Return (X, Y) of the center of cell containing provided text 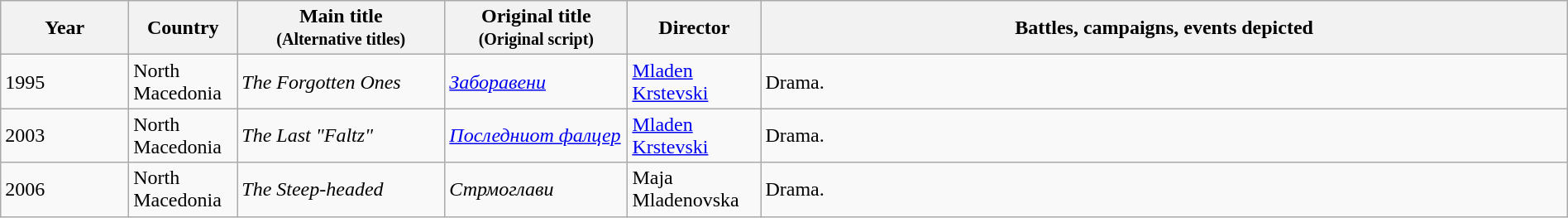
Year (65, 28)
Последниот фалцер (536, 136)
The Steep-headed (341, 189)
Maja Mladenovska (695, 189)
Country (184, 28)
The Last "Faltz" (341, 136)
Стрмоглави (536, 189)
1995 (65, 81)
Main title(Alternative titles) (341, 28)
The Forgotten Ones (341, 81)
Original title(Original script) (536, 28)
2006 (65, 189)
Battles, campaigns, events depicted (1164, 28)
Director (695, 28)
2003 (65, 136)
Заборавени (536, 81)
